Search for the cell housing the specified text and yield its [X, Y] center coordinate. 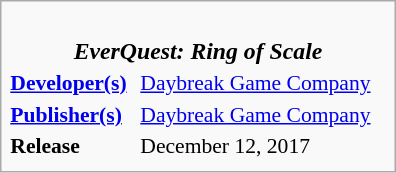
EverQuest: Ring of Scale [198, 38]
Publisher(s) [72, 114]
December 12, 2017 [263, 146]
Release [72, 146]
Developer(s) [72, 83]
